From the cell containing the given text, extract its center point as (x, y) coordinate. 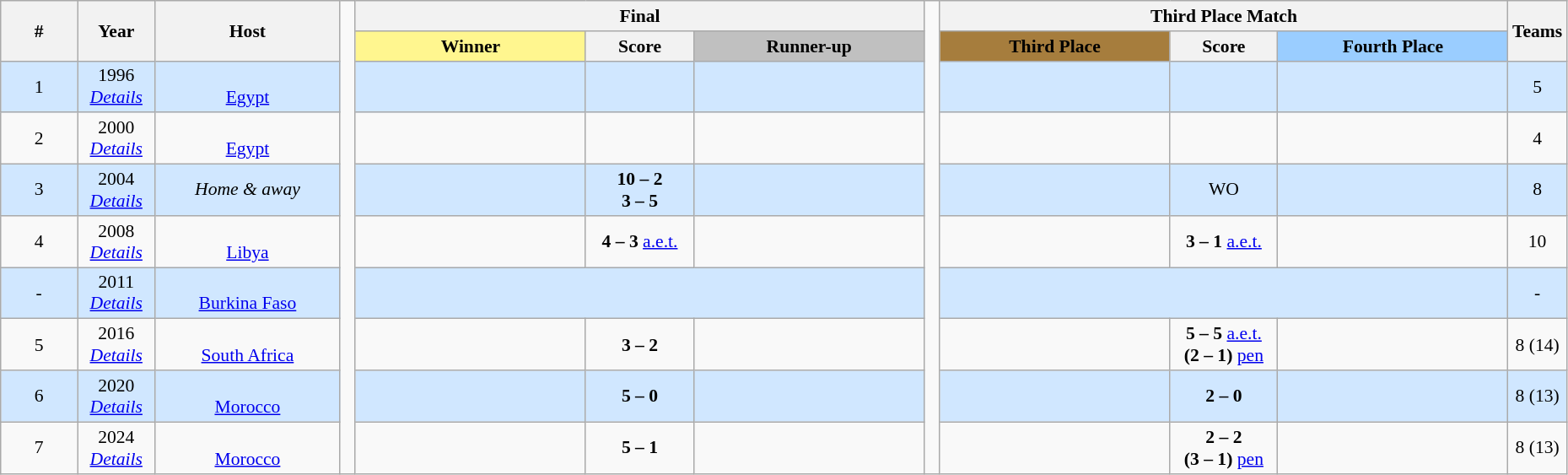
Final (639, 16)
7 (39, 447)
3 – 1 a.e.t. (1224, 241)
Host (248, 30)
# (39, 30)
Runner-up (810, 46)
Year (116, 30)
10 (1537, 241)
Winner (471, 46)
Burkina Faso (248, 294)
8 (1537, 191)
8 (14) (1537, 344)
Teams (1537, 30)
Fourth Place (1393, 46)
6 (39, 397)
South Africa (248, 344)
2016Details (116, 344)
2 – 2 (3 – 1) pen (1224, 447)
2008Details (116, 241)
5 – 0 (639, 397)
2 – 0 (1224, 397)
Libya (248, 241)
3 (39, 191)
1996Details (116, 86)
1 (39, 86)
5 – 5 a.e.t. (2 – 1) pen (1224, 344)
2011Details (116, 294)
Third Place Match (1224, 16)
5 – 1 (639, 447)
WO (1224, 191)
2000Details (116, 138)
4 – 3 a.e.t. (639, 241)
2 (39, 138)
2020Details (116, 397)
Home & away (248, 191)
Third Place (1054, 46)
2004Details (116, 191)
2024Details (116, 447)
3 – 2 (639, 344)
10 – 2 3 – 5 (639, 191)
